Find where the given text appears and provide that cell's center as [X, Y] coordinate. 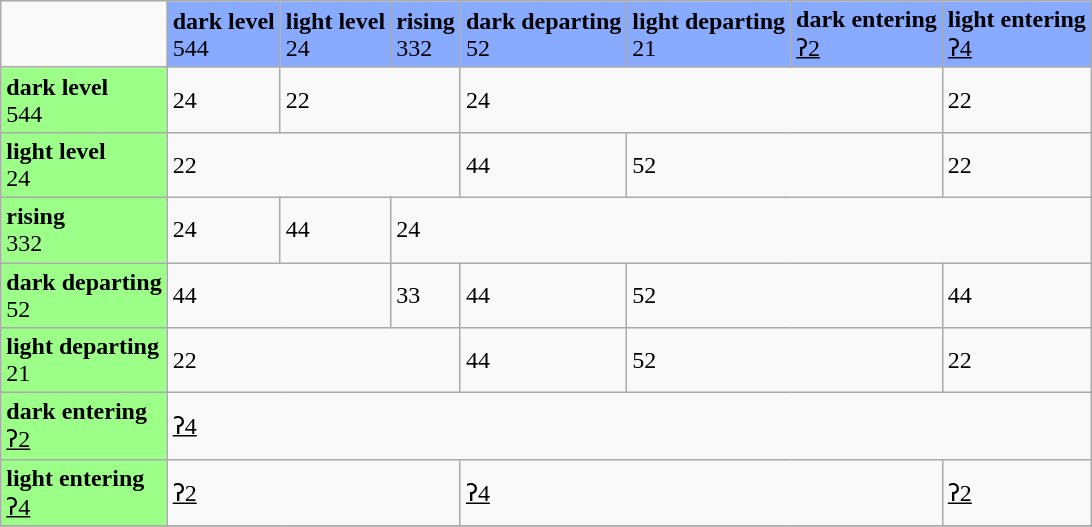
33 [426, 294]
